From the cell containing the given text, extract its center point as (X, Y) coordinate. 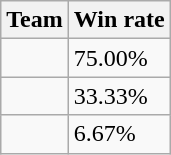
6.67% (119, 134)
Team (35, 20)
33.33% (119, 96)
Win rate (119, 20)
75.00% (119, 58)
